Pinpoint the cell where the given text exists, returning its [x, y] midpoint coordinate. 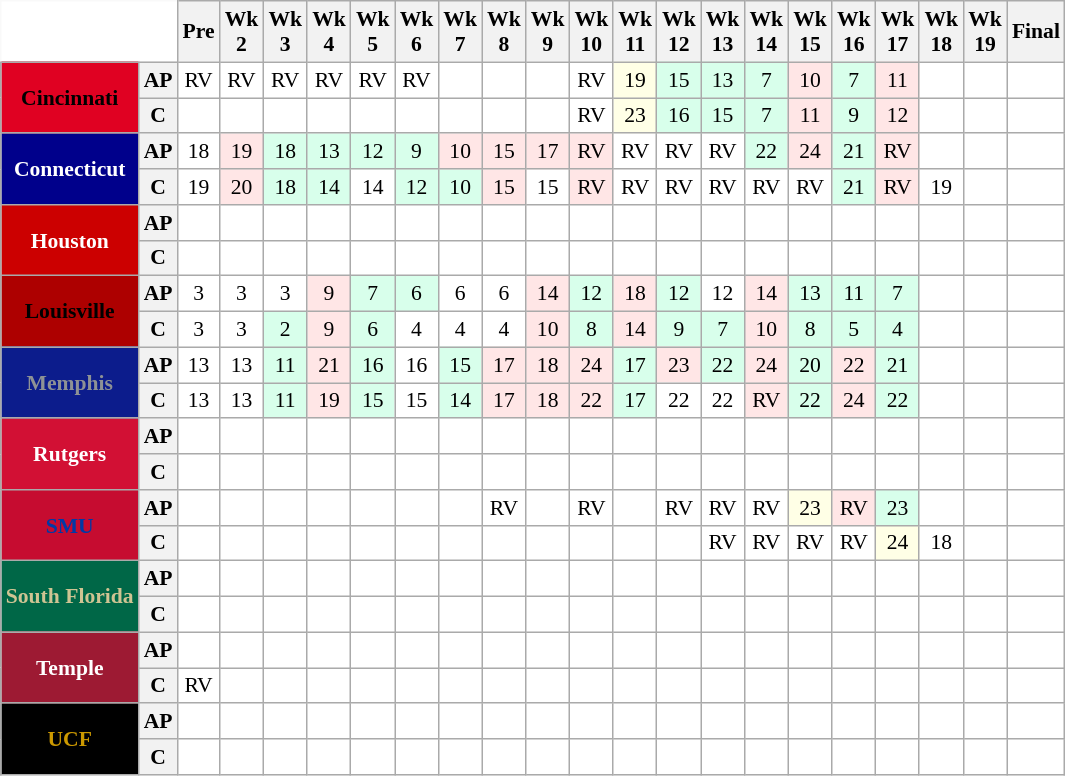
Rutgers [70, 454]
5 [854, 330]
Wk9 [548, 32]
Wk5 [373, 32]
Louisville [70, 312]
SMU [70, 526]
Wk17 [898, 32]
Pre [199, 32]
Wk11 [635, 32]
Memphis [70, 382]
Temple [70, 668]
Wk13 [723, 32]
Houston [70, 240]
South Florida [70, 596]
Wk12 [679, 32]
Wk14 [766, 32]
Wk3 [285, 32]
UCF [70, 740]
Wk7 [460, 32]
Wk4 [329, 32]
Final [1036, 32]
2 [285, 330]
Wk15 [810, 32]
Wk16 [854, 32]
Wk19 [985, 32]
Wk6 [417, 32]
Wk18 [941, 32]
Connecticut [70, 170]
Wk8 [504, 32]
Cincinnati [70, 98]
Wk2 [242, 32]
Wk10 [592, 32]
